Identify which cell holds the provided text, then report its [X, Y] central coordinate. 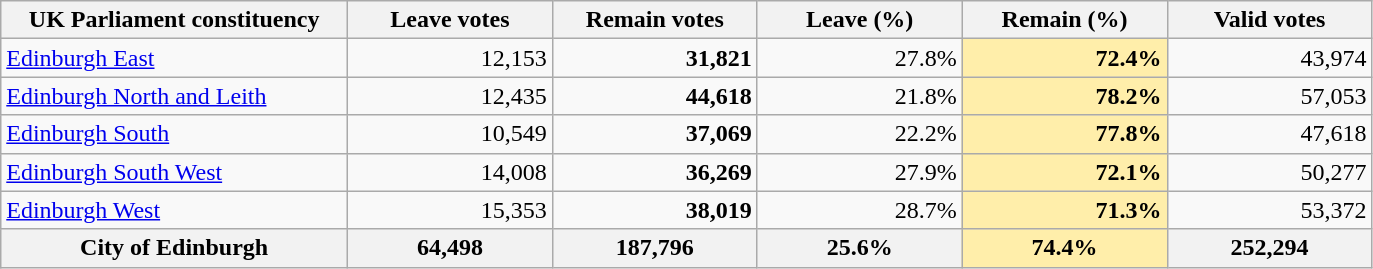
72.4% [1064, 58]
25.6% [860, 248]
57,053 [1270, 96]
10,549 [450, 134]
Edinburgh East [174, 58]
Edinburgh South [174, 134]
Edinburgh West [174, 210]
64,498 [450, 248]
27.9% [860, 172]
Leave (%) [860, 20]
50,277 [1270, 172]
74.4% [1064, 248]
Leave votes [450, 20]
187,796 [654, 248]
37,069 [654, 134]
UK Parliament constituency [174, 20]
27.8% [860, 58]
Remain (%) [1064, 20]
12,153 [450, 58]
72.1% [1064, 172]
53,372 [1270, 210]
22.2% [860, 134]
City of Edinburgh [174, 248]
14,008 [450, 172]
Edinburgh South West [174, 172]
Edinburgh North and Leith [174, 96]
47,618 [1270, 134]
43,974 [1270, 58]
12,435 [450, 96]
77.8% [1064, 134]
28.7% [860, 210]
15,353 [450, 210]
71.3% [1064, 210]
44,618 [654, 96]
78.2% [1064, 96]
Remain votes [654, 20]
Valid votes [1270, 20]
252,294 [1270, 248]
36,269 [654, 172]
38,019 [654, 210]
21.8% [860, 96]
31,821 [654, 58]
